Identify which cell holds the provided text, then report its (x, y) central coordinate. 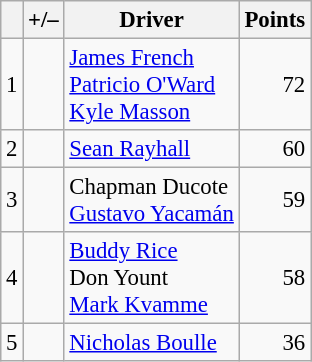
Buddy Rice Don Yount Mark Kvamme (152, 278)
59 (274, 200)
3 (12, 200)
Nicholas Boulle (152, 343)
2 (12, 149)
Driver (152, 20)
Sean Rayhall (152, 149)
72 (274, 85)
1 (12, 85)
James French Patricio O'Ward Kyle Masson (152, 85)
Chapman Ducote Gustavo Yacamán (152, 200)
4 (12, 278)
60 (274, 149)
Points (274, 20)
+/– (44, 20)
36 (274, 343)
58 (274, 278)
5 (12, 343)
